Output the [X, Y] coordinate of the center of the cell containing the given text.  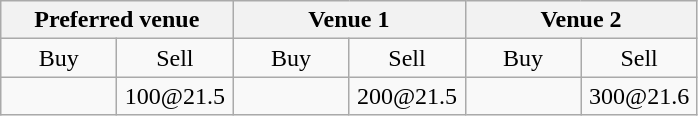
200@21.5 [407, 96]
300@21.6 [639, 96]
Venue 1 [349, 20]
Venue 2 [581, 20]
Preferred venue [117, 20]
100@21.5 [175, 96]
